Extract the [X, Y] coordinate from the center of the cell holding the provided text.  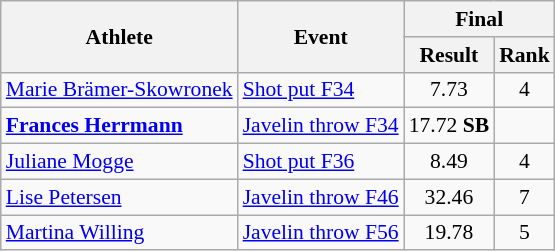
Event [321, 36]
Juliane Mogge [120, 162]
Javelin throw F56 [321, 233]
Lise Petersen [120, 197]
Frances Herrmann [120, 126]
Rank [524, 55]
17.72 SB [450, 126]
Javelin throw F34 [321, 126]
Marie Brämer-Skowronek [120, 90]
32.46 [450, 197]
8.49 [450, 162]
7.73 [450, 90]
Shot put F36 [321, 162]
Athlete [120, 36]
Shot put F34 [321, 90]
Martina Willing [120, 233]
Final [480, 19]
7 [524, 197]
5 [524, 233]
Result [450, 55]
19.78 [450, 233]
Javelin throw F46 [321, 197]
